Detect which cell encompasses the target text, then output its (x, y) center coordinate. 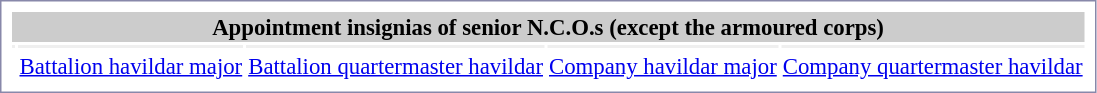
Battalion havildar major (131, 66)
Company havildar major (664, 66)
Battalion quartermaster havildar (396, 66)
Company quartermaster havildar (932, 66)
Appointment insignias of senior N.C.O.s (except the armoured corps) (548, 27)
